Pinpoint the cell where the given text exists, returning its (x, y) midpoint coordinate. 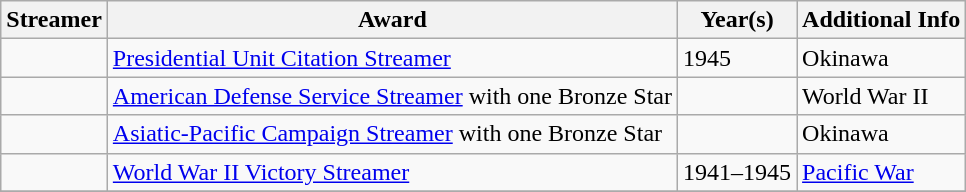
Award (392, 20)
Presidential Unit Citation Streamer (392, 58)
American Defense Service Streamer with one Bronze Star (392, 96)
Year(s) (738, 20)
Streamer (54, 20)
Asiatic-Pacific Campaign Streamer with one Bronze Star (392, 134)
Additional Info (882, 20)
Pacific War (882, 172)
1945 (738, 58)
1941–1945 (738, 172)
World War II Victory Streamer (392, 172)
World War II (882, 96)
